Return the [x, y] coordinate for the center point of the cell that contains the specified text.  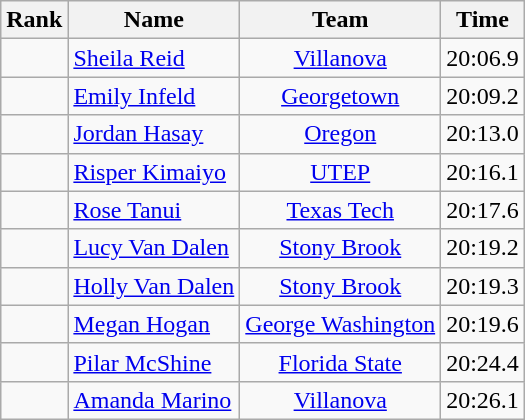
Risper Kimaiyo [154, 172]
20:13.0 [483, 134]
Rank [34, 20]
Georgetown [340, 96]
Megan Hogan [154, 324]
Sheila Reid [154, 58]
Jordan Hasay [154, 134]
Name [154, 20]
20:19.2 [483, 248]
20:16.1 [483, 172]
Rose Tanui [154, 210]
UTEP [340, 172]
Florida State [340, 362]
George Washington [340, 324]
Pilar McShine [154, 362]
Holly Van Dalen [154, 286]
20:26.1 [483, 400]
20:19.3 [483, 286]
Team [340, 20]
20:09.2 [483, 96]
Lucy Van Dalen [154, 248]
Texas Tech [340, 210]
Amanda Marino [154, 400]
Oregon [340, 134]
Emily Infeld [154, 96]
20:24.4 [483, 362]
20:06.9 [483, 58]
20:19.6 [483, 324]
Time [483, 20]
20:17.6 [483, 210]
